Identify which cell holds the provided text, then report its (X, Y) central coordinate. 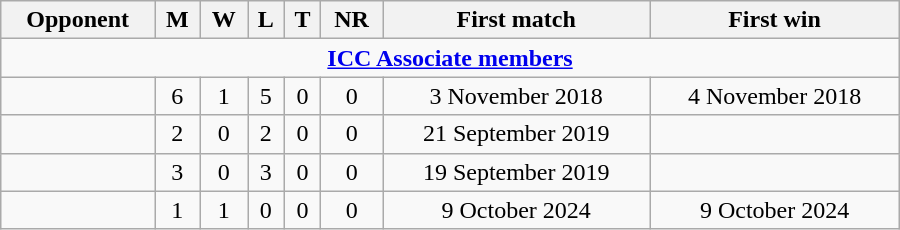
First win (774, 20)
6 (178, 96)
21 September 2019 (516, 134)
T (302, 20)
19 September 2019 (516, 172)
Opponent (78, 20)
First match (516, 20)
4 November 2018 (774, 96)
ICC Associate members (450, 58)
NR (352, 20)
3 November 2018 (516, 96)
W (224, 20)
M (178, 20)
L (266, 20)
5 (266, 96)
